Return [X, Y] of the center of cell containing provided text 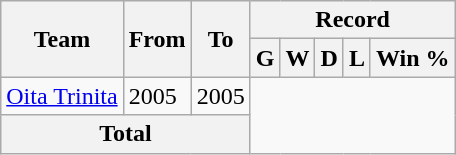
Team [62, 39]
Record [352, 20]
To [220, 39]
W [298, 58]
Total [126, 134]
D [329, 58]
From [157, 39]
Win % [412, 58]
G [265, 58]
Oita Trinita [62, 96]
L [356, 58]
